Return (X, Y) of the center of cell containing provided text 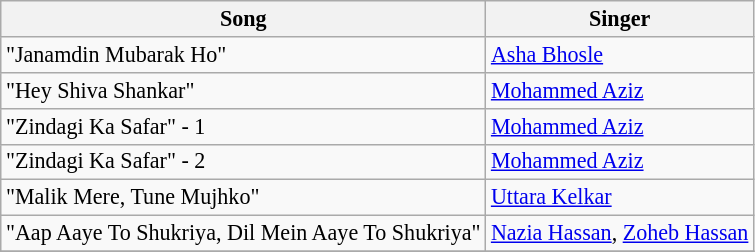
Uttara Kelkar (620, 198)
"Zindagi Ka Safar" - 2 (244, 162)
"Hey Shiva Shankar" (244, 90)
"Malik Mere, Tune Mujhko" (244, 198)
"Aap Aaye To Shukriya, Dil Mein Aaye To Shukriya" (244, 233)
Song (244, 18)
Singer (620, 18)
"Zindagi Ka Safar" - 1 (244, 126)
Nazia Hassan, Zoheb Hassan (620, 233)
Asha Bhosle (620, 54)
"Janamdin Mubarak Ho" (244, 54)
